Return the (X, Y) coordinate for the center point of the cell that contains the specified text.  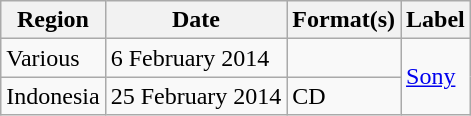
CD (344, 96)
Label (436, 20)
Various (53, 58)
Region (53, 20)
25 February 2014 (196, 96)
Format(s) (344, 20)
Indonesia (53, 96)
Sony (436, 77)
6 February 2014 (196, 58)
Date (196, 20)
